From the cell containing the given text, extract its center point as (X, Y) coordinate. 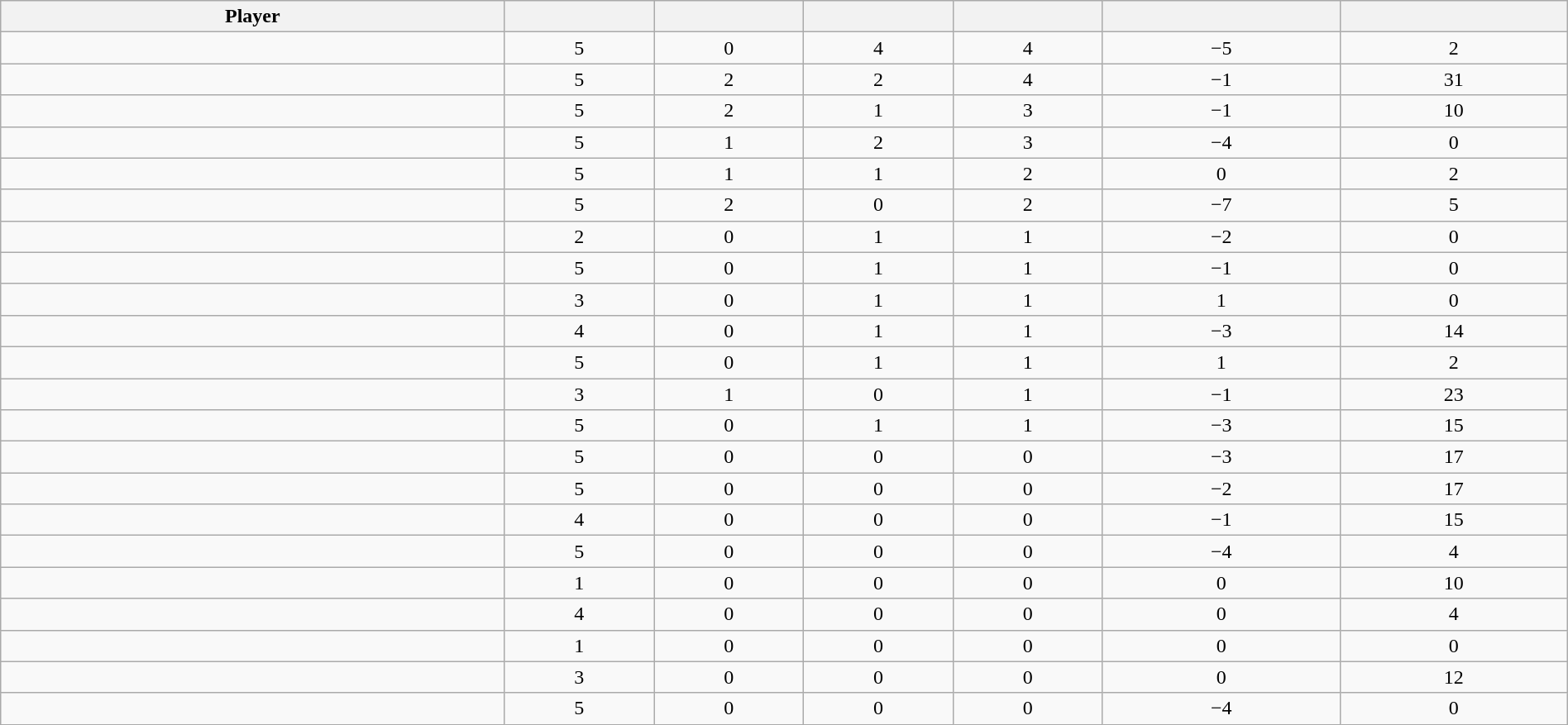
−5 (1221, 48)
12 (1454, 677)
23 (1454, 394)
−7 (1221, 205)
Player (253, 17)
31 (1454, 79)
14 (1454, 331)
